Identify which cell holds the provided text, then report its [X, Y] central coordinate. 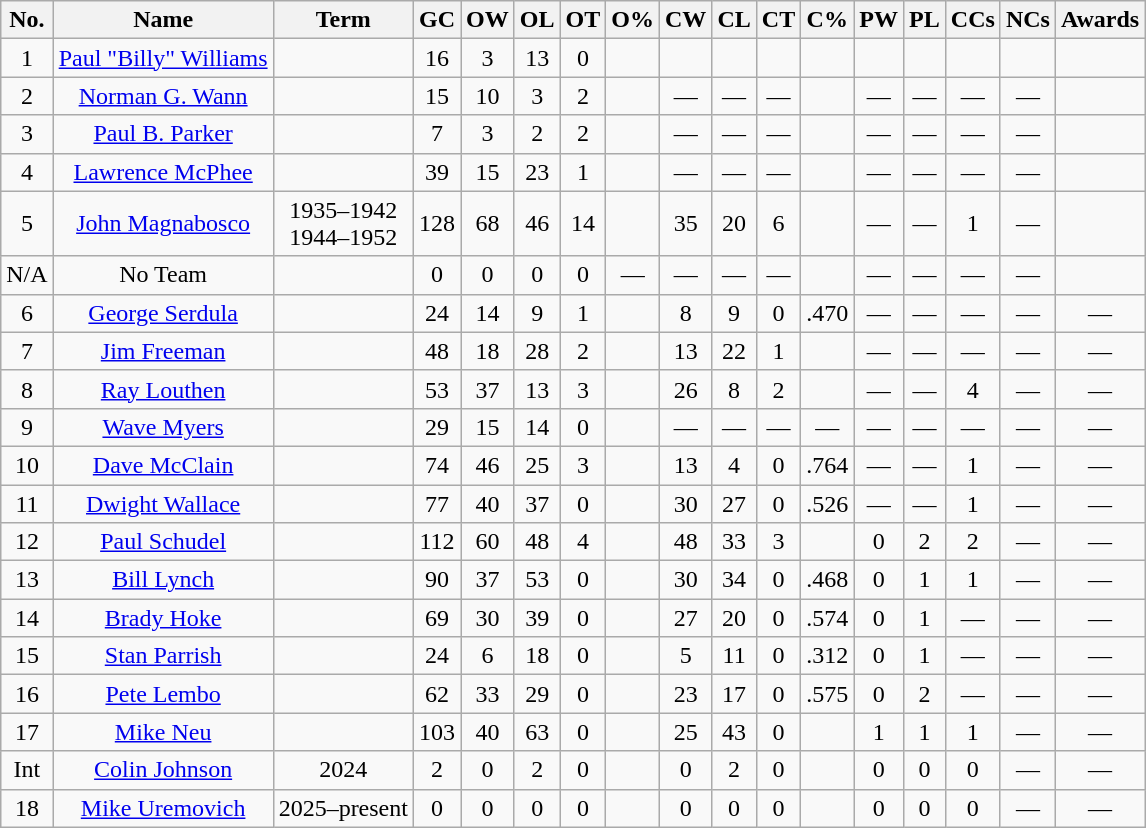
Term [343, 20]
69 [436, 618]
60 [488, 542]
.526 [828, 503]
Colin Johnson [163, 770]
Mike Neu [163, 732]
68 [488, 224]
Bill Lynch [163, 580]
2024 [343, 770]
CL [734, 20]
63 [537, 732]
128 [436, 224]
22 [734, 351]
28 [537, 351]
CCs [972, 20]
62 [436, 694]
112 [436, 542]
35 [686, 224]
O% [633, 20]
No. [27, 20]
Jim Freeman [163, 351]
Brady Hoke [163, 618]
74 [436, 465]
Dwight Wallace [163, 503]
Pete Lembo [163, 694]
Dave McClain [163, 465]
Paul B. Parker [163, 134]
Norman G. Wann [163, 96]
PL [925, 20]
43 [734, 732]
.468 [828, 580]
Paul Schudel [163, 542]
90 [436, 580]
Name [163, 20]
Ray Louthen [163, 389]
Awards [1100, 20]
CT [778, 20]
.470 [828, 313]
12 [27, 542]
PW [879, 20]
2025–present [343, 808]
1935–19421944–1952 [343, 224]
Wave Myers [163, 427]
103 [436, 732]
NCs [1028, 20]
Lawrence McPhee [163, 172]
N/A [27, 275]
34 [734, 580]
Int [27, 770]
Stan Parrish [163, 656]
C% [828, 20]
CW [686, 20]
No Team [163, 275]
George Serdula [163, 313]
OT [583, 20]
26 [686, 389]
John Magnabosco [163, 224]
.312 [828, 656]
.764 [828, 465]
GC [436, 20]
Paul "Billy" Williams [163, 58]
OW [488, 20]
Mike Uremovich [163, 808]
.575 [828, 694]
77 [436, 503]
OL [537, 20]
.574 [828, 618]
